Search for the cell housing the specified text and yield its (X, Y) center coordinate. 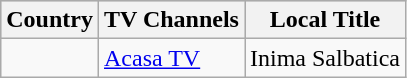
Country (50, 20)
Local Title (324, 20)
Acasa TV (171, 58)
TV Channels (171, 20)
Inima Salbatica (324, 58)
